Search for the cell housing the specified text and yield its [X, Y] center coordinate. 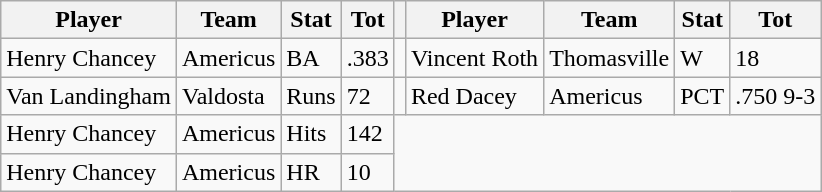
18 [776, 58]
PCT [702, 96]
.750 9-3 [776, 96]
142 [368, 134]
.383 [368, 58]
Vincent Roth [474, 58]
HR [311, 172]
Runs [311, 96]
Van Landingham [89, 96]
Hits [311, 134]
Valdosta [228, 96]
W [702, 58]
72 [368, 96]
Red Dacey [474, 96]
Thomasville [610, 58]
BA [311, 58]
10 [368, 172]
